For the text-containing cell, return its midpoint in [x, y] coordinate format. 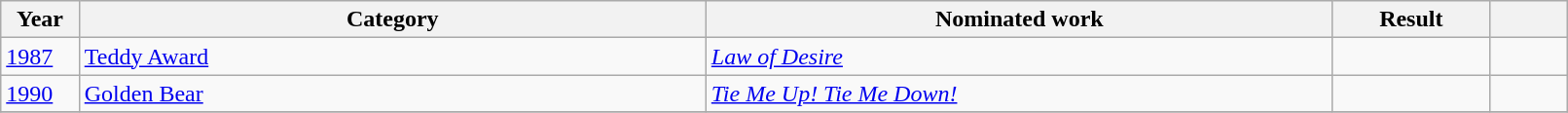
Tie Me Up! Tie Me Down! [1019, 94]
Nominated work [1019, 19]
Teddy Award [392, 56]
1990 [40, 94]
Result [1411, 19]
Year [40, 19]
1987 [40, 56]
Law of Desire [1019, 56]
Golden Bear [392, 94]
Category [392, 19]
